Locate the cell with the specified text and output its (X, Y) center coordinate. 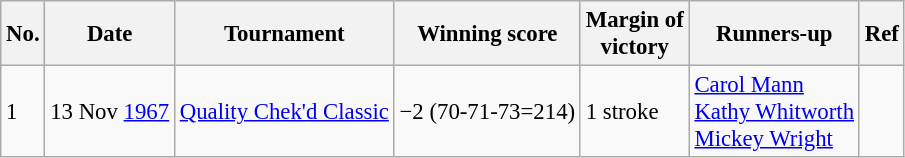
Margin ofvictory (634, 34)
Winning score (487, 34)
Runners-up (774, 34)
13 Nov 1967 (110, 112)
Carol Mann Kathy Whitworth Mickey Wright (774, 112)
No. (23, 34)
−2 (70-71-73=214) (487, 112)
Tournament (284, 34)
Ref (882, 34)
Date (110, 34)
1 stroke (634, 112)
1 (23, 112)
Quality Chek'd Classic (284, 112)
